Find where the given text appears and provide that cell's center as [x, y] coordinate. 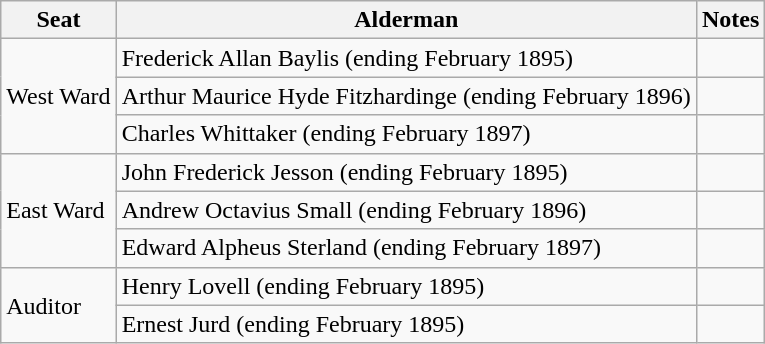
Auditor [58, 305]
Frederick Allan Baylis (ending February 1895) [406, 58]
Charles Whittaker (ending February 1897) [406, 134]
Notes [730, 20]
Henry Lovell (ending February 1895) [406, 286]
Arthur Maurice Hyde Fitzhardinge (ending February 1896) [406, 96]
Edward Alpheus Sterland (ending February 1897) [406, 248]
Andrew Octavius Small (ending February 1896) [406, 210]
John Frederick Jesson (ending February 1895) [406, 172]
Alderman [406, 20]
Ernest Jurd (ending February 1895) [406, 324]
Seat [58, 20]
East Ward [58, 210]
West Ward [58, 96]
